From the cell containing the given text, extract its center point as (x, y) coordinate. 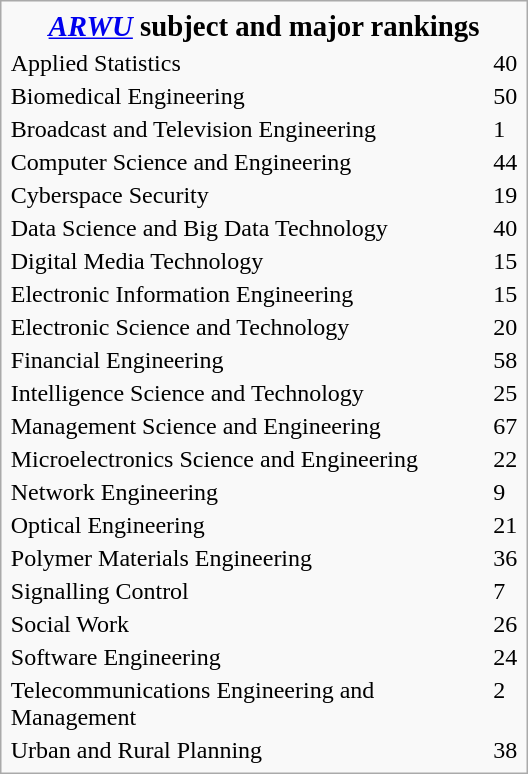
Social Work (248, 624)
Telecommunications Engineering and Management (248, 704)
Digital Media Technology (248, 261)
38 (506, 750)
Electronic Information Engineering (248, 294)
Broadcast and Television Engineering (248, 129)
2 (506, 704)
24 (506, 657)
67 (506, 426)
Network Engineering (248, 492)
20 (506, 327)
Optical Engineering (248, 525)
Polymer Materials Engineering (248, 558)
Financial Engineering (248, 360)
Management Science and Engineering (248, 426)
21 (506, 525)
9 (506, 492)
Cyberspace Security (248, 195)
Intelligence Science and Technology (248, 393)
Software Engineering (248, 657)
Signalling Control (248, 591)
25 (506, 393)
Electronic Science and Technology (248, 327)
58 (506, 360)
Computer Science and Engineering (248, 162)
44 (506, 162)
ARWU subject and major rankings (264, 27)
50 (506, 96)
Applied Statistics (248, 63)
7 (506, 591)
Data Science and Big Data Technology (248, 228)
36 (506, 558)
22 (506, 459)
26 (506, 624)
Microelectronics Science and Engineering (248, 459)
Urban and Rural Planning (248, 750)
19 (506, 195)
1 (506, 129)
Biomedical Engineering (248, 96)
